Determine the [X, Y] coordinate at the center of the cell enclosing the given text.  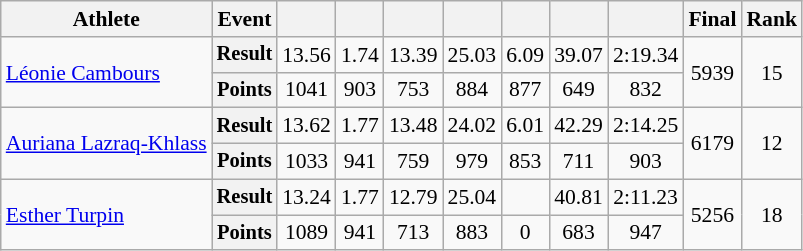
1.74 [360, 55]
42.29 [578, 126]
6.01 [525, 126]
18 [772, 214]
25.04 [472, 197]
5256 [712, 214]
Final [712, 19]
12.79 [414, 197]
711 [578, 162]
753 [414, 90]
947 [646, 233]
877 [525, 90]
24.02 [472, 126]
853 [525, 162]
Event [245, 19]
6.09 [525, 55]
13.62 [306, 126]
13.24 [306, 197]
40.81 [578, 197]
2:19.34 [646, 55]
25.03 [472, 55]
883 [472, 233]
649 [578, 90]
12 [772, 144]
2:11.23 [646, 197]
Esther Turpin [106, 214]
6179 [712, 144]
Athlete [106, 19]
13.56 [306, 55]
39.07 [578, 55]
13.39 [414, 55]
2:14.25 [646, 126]
713 [414, 233]
Léonie Cambours [106, 72]
Rank [772, 19]
979 [472, 162]
5939 [712, 72]
Auriana Lazraq-Khlass [106, 144]
1041 [306, 90]
13.48 [414, 126]
683 [578, 233]
832 [646, 90]
759 [414, 162]
1033 [306, 162]
0 [525, 233]
884 [472, 90]
15 [772, 72]
1089 [306, 233]
